Determine the [x, y] coordinate at the center of the cell enclosing the given text.  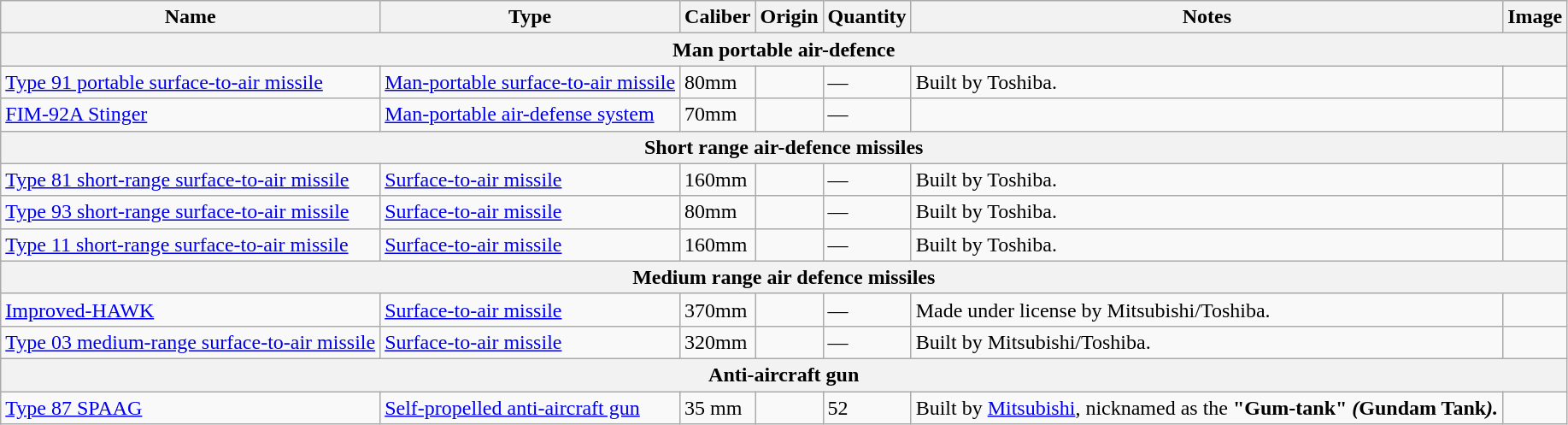
Type 87 SPAAG [191, 408]
Notes [1207, 17]
Anti-aircraft gun [784, 375]
Man-portable air-defense system [530, 115]
Caliber [718, 17]
FIM-92A Stinger [191, 115]
Improved-HAWK [191, 310]
Quantity [866, 17]
70mm [718, 115]
Short range air-defence missiles [784, 147]
Man-portable surface-to-air missile [530, 82]
Origin [790, 17]
Made under license by Mitsubishi/Toshiba. [1207, 310]
Built by Mitsubishi, nicknamed as the "Gum-tank" (Gundam Tank). [1207, 408]
Type 91 portable surface-to-air missile [191, 82]
370mm [718, 310]
Built by Mitsubishi/Toshiba. [1207, 342]
Medium range air defence missiles [784, 277]
Self-propelled anti-aircraft gun [530, 408]
Image [1535, 17]
Type 81 short-range surface-to-air missile [191, 180]
Type 11 short-range surface-to-air missile [191, 245]
Name [191, 17]
Man portable air-defence [784, 50]
52 [866, 408]
Type 03 medium-range surface-to-air missile [191, 342]
Type 93 short-range surface-to-air missile [191, 212]
35 mm [718, 408]
320mm [718, 342]
Type [530, 17]
